Output the (x, y) coordinate of the center of the cell containing the given text.  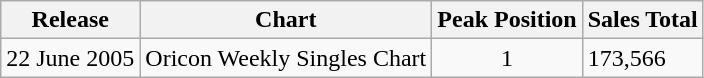
173,566 (642, 58)
Peak Position (507, 20)
Sales Total (642, 20)
1 (507, 58)
Chart (286, 20)
22 June 2005 (70, 58)
Release (70, 20)
Oricon Weekly Singles Chart (286, 58)
